Extract the [x, y] coordinate from the center of the cell holding the provided text.  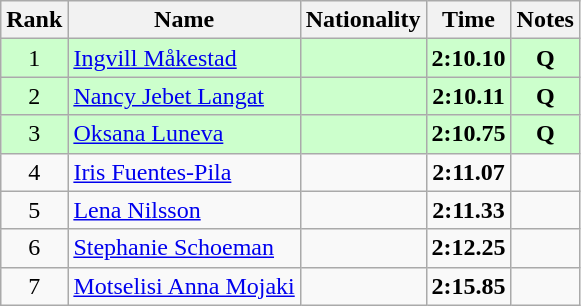
2:12.25 [468, 248]
Iris Fuentes-Pila [184, 172]
Time [468, 20]
Motselisi Anna Mojaki [184, 286]
3 [34, 134]
2 [34, 96]
6 [34, 248]
Ingvill Måkestad [184, 58]
5 [34, 210]
Name [184, 20]
2:10.75 [468, 134]
1 [34, 58]
Stephanie Schoeman [184, 248]
2:15.85 [468, 286]
2:11.33 [468, 210]
4 [34, 172]
Notes [545, 20]
2:10.11 [468, 96]
Lena Nilsson [184, 210]
Nancy Jebet Langat [184, 96]
Oksana Luneva [184, 134]
2:10.10 [468, 58]
Nationality [363, 20]
2:11.07 [468, 172]
7 [34, 286]
Rank [34, 20]
